Provide the [X, Y] coordinate of the cell's center where the given text is located.  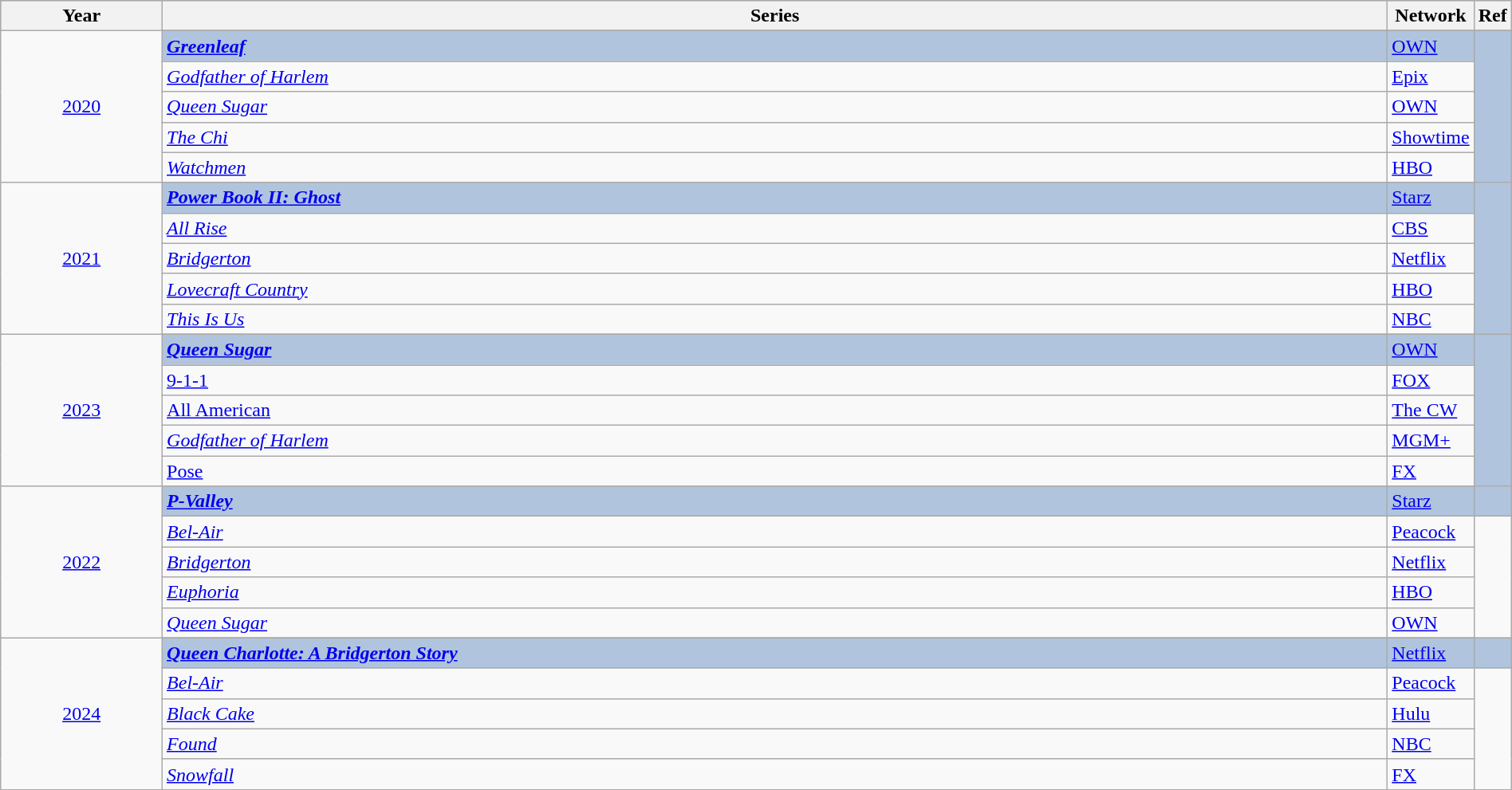
This Is Us [775, 319]
Series [775, 16]
Ref [1493, 16]
2020 [81, 107]
Year [81, 16]
Queen Charlotte: A Bridgerton Story [775, 653]
Euphoria [775, 592]
The CW [1431, 411]
2021 [81, 258]
Watchmen [775, 167]
All Rise [775, 228]
Black Cake [775, 713]
P-Valley [775, 501]
All American [775, 411]
Network [1431, 16]
Found [775, 744]
CBS [1431, 228]
2024 [81, 713]
9-1-1 [775, 380]
Greenleaf [775, 46]
FOX [1431, 380]
Epix [1431, 77]
Power Book II: Ghost [775, 198]
MGM+ [1431, 441]
2022 [81, 562]
Pose [775, 471]
Showtime [1431, 137]
Lovecraft Country [775, 289]
2023 [81, 410]
The Chi [775, 137]
Hulu [1431, 713]
Snowfall [775, 774]
